Determine the [X, Y] coordinate at the center of the cell enclosing the given text.  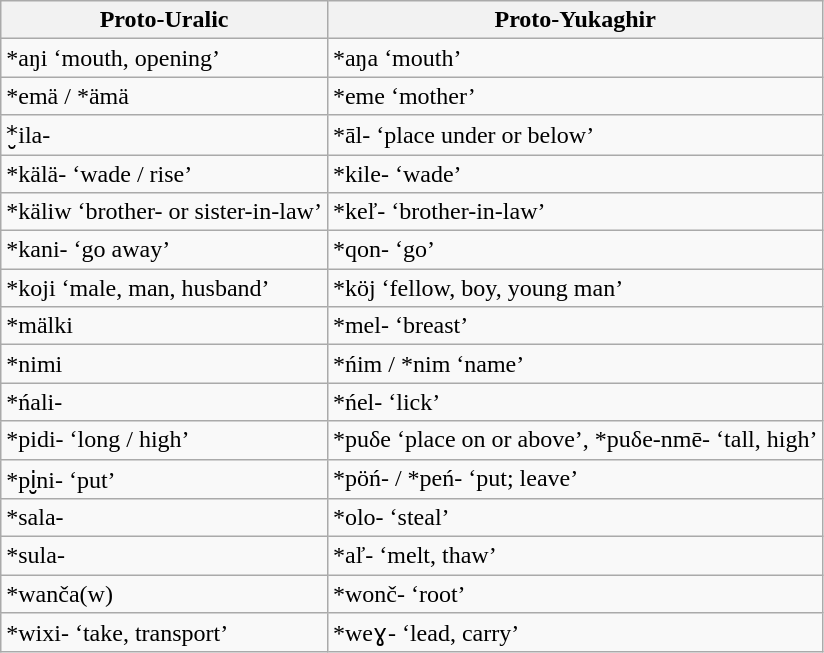
*köj ‘fellow, boy, young man’ [575, 288]
*aľ- ‘melt, thaw’ [575, 556]
*eme ‘mother’ [575, 96]
*weɣ- ‘lead, carry’ [575, 633]
*wanča(w) [164, 594]
*ńel- ‘lick’ [575, 402]
*puδe ‘place on or above’, *puδe-nmē- ‘tall, high’ [575, 440]
*keľ- ‘brother-in-law’ [575, 212]
*käliw ‘brother- or sister-in-law’ [164, 212]
*kile- ‘wade’ [575, 173]
*aŋa ‘mouth’ [575, 58]
*kälä- ‘wade / rise’ [164, 173]
*kani- ‘go away’ [164, 250]
*mel- ‘breast’ [575, 326]
*ńali- [164, 402]
*qon- ‘go’ [575, 250]
*olo- ‘steal’ [575, 518]
*nimi [164, 364]
*wixi- ‘take, transport’ [164, 633]
*mälki [164, 326]
*aŋi ‘mouth, opening’ [164, 58]
*sala- [164, 518]
*sula- [164, 556]
*̮ila- [164, 135]
Proto-Uralic [164, 20]
*wonč- ‘root’ [575, 594]
*pidi- ‘long / high’ [164, 440]
*emä / *ämä [164, 96]
*koji ‘male, man, husband’ [164, 288]
*pi̮ni- ‘put’ [164, 479]
*pöń- / *peń- ‘put; leave’ [575, 479]
*āl- ‘place under or below’ [575, 135]
*ńim / *nim ‘name’ [575, 364]
Proto-Yukaghir [575, 20]
